Provide the (X, Y) coordinate of the cell's center where the given text is located.  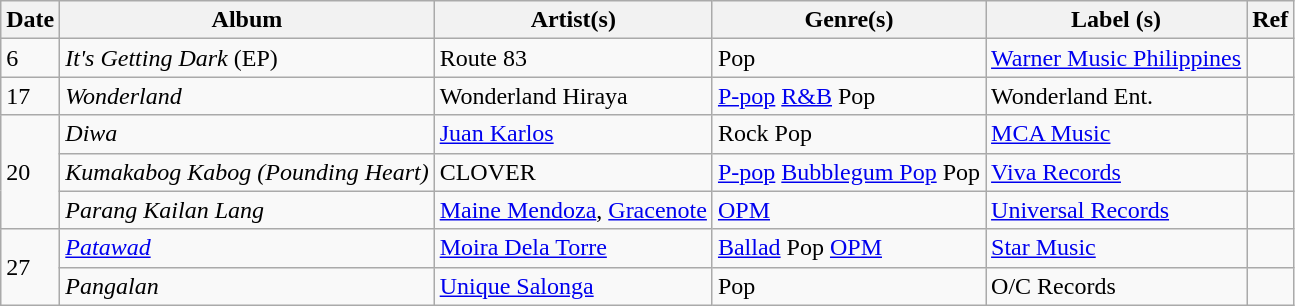
Wonderland Ent. (1116, 96)
Maine Mendoza, Gracenote (573, 210)
Patawad (247, 248)
20 (30, 172)
Wonderland Hiraya (573, 96)
Date (30, 20)
P-pop R&B Pop (848, 96)
Ref (1270, 20)
Ballad Pop OPM (848, 248)
Pangalan (247, 286)
Album (247, 20)
Diwa (247, 134)
6 (30, 58)
CLOVER (573, 172)
Kumakabog Kabog (Pounding Heart) (247, 172)
MCA Music (1116, 134)
Genre(s) (848, 20)
Star Music (1116, 248)
27 (30, 267)
Artist(s) (573, 20)
Juan Karlos (573, 134)
OPM (848, 210)
17 (30, 96)
Rock Pop (848, 134)
Moira Dela Torre (573, 248)
It's Getting Dark (EP) (247, 58)
Label (s) (1116, 20)
Warner Music Philippines (1116, 58)
O/C Records (1116, 286)
Viva Records (1116, 172)
P-pop Bubblegum Pop Pop (848, 172)
Universal Records (1116, 210)
Unique Salonga (573, 286)
Parang Kailan Lang (247, 210)
Route 83 (573, 58)
Wonderland (247, 96)
